Provide the (X, Y) coordinate of the cell's center where the given text is located.  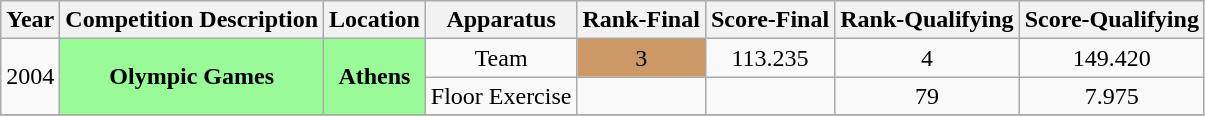
149.420 (1112, 58)
2004 (30, 77)
Rank-Final (641, 20)
113.235 (770, 58)
79 (927, 96)
4 (927, 58)
Location (375, 20)
Athens (375, 77)
Year (30, 20)
Competition Description (192, 20)
Rank-Qualifying (927, 20)
Olympic Games (192, 77)
3 (641, 58)
Score-Final (770, 20)
Team (501, 58)
Floor Exercise (501, 96)
Score-Qualifying (1112, 20)
Apparatus (501, 20)
7.975 (1112, 96)
